Detect which cell encompasses the target text, then output its (X, Y) center coordinate. 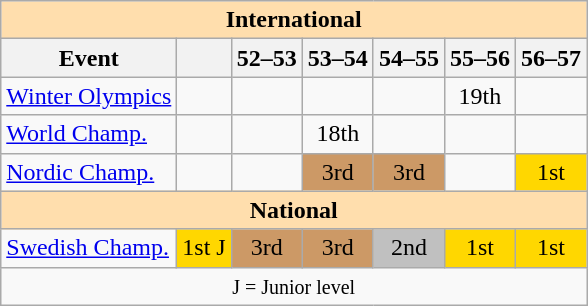
56–57 (550, 58)
2nd (408, 248)
National (294, 210)
International (294, 20)
19th (480, 96)
53–54 (338, 58)
Event (89, 58)
55–56 (480, 58)
Winter Olympics (89, 96)
52–53 (266, 58)
18th (338, 134)
World Champ. (89, 134)
1st J (204, 248)
54–55 (408, 58)
Swedish Champ. (89, 248)
J = Junior level (294, 286)
Nordic Champ. (89, 172)
